Search for the cell housing the specified text and yield its [x, y] center coordinate. 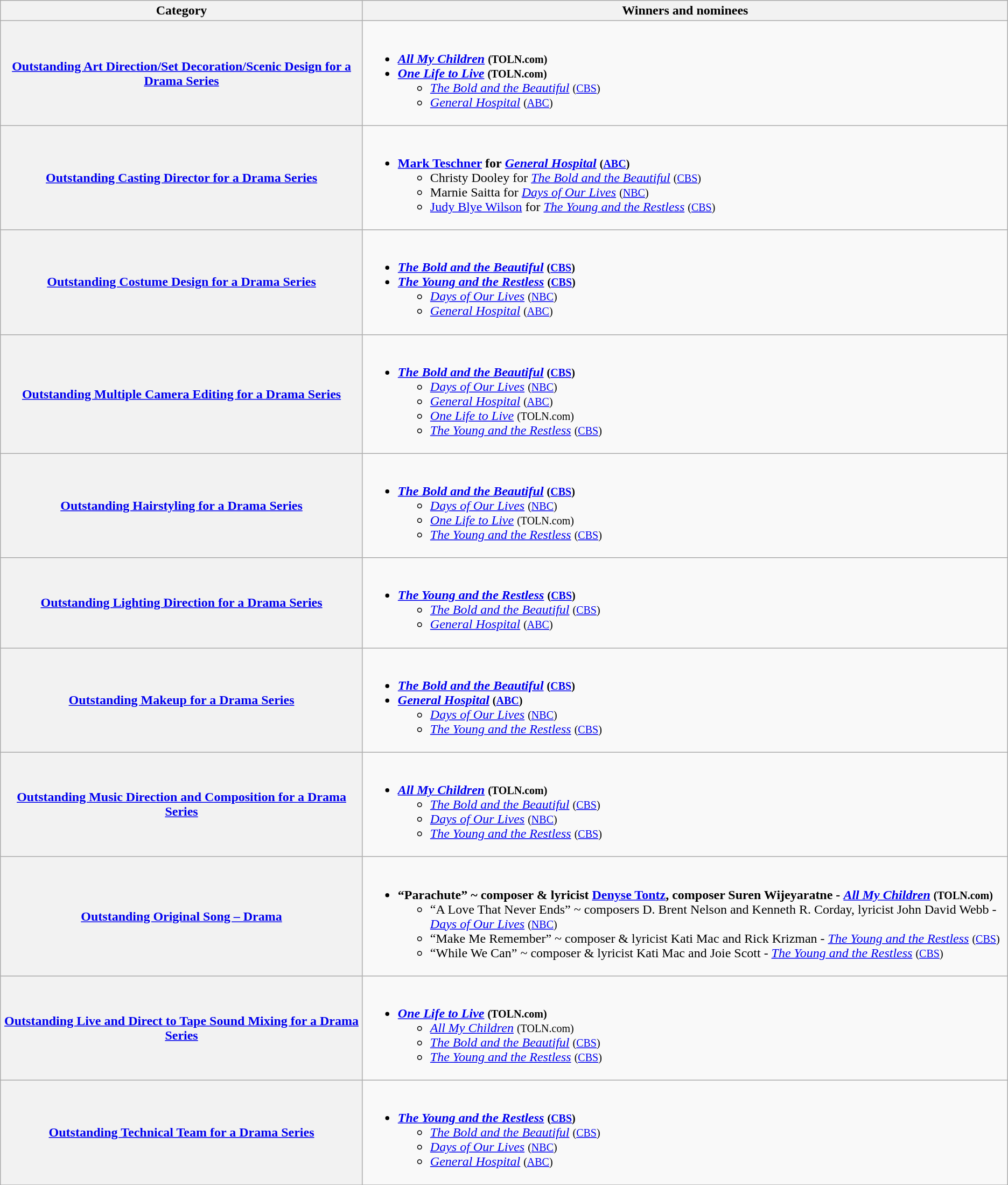
The Bold and the Beautiful (CBS)Days of Our Lives (NBC)One Life to Live (TOLN.com)The Young and the Restless (CBS) [685, 506]
Outstanding Music Direction and Composition for a Drama Series [182, 804]
Outstanding Makeup for a Drama Series [182, 700]
All My Children (TOLN.com)One Life to Live (TOLN.com)The Bold and the Beautiful (CBS)General Hospital (ABC) [685, 73]
The Bold and the Beautiful (CBS)The Young and the Restless (CBS)Days of Our Lives (NBC)General Hospital (ABC) [685, 282]
Outstanding Lighting Direction for a Drama Series [182, 603]
The Young and the Restless (CBS)The Bold and the Beautiful (CBS)Days of Our Lives (NBC)General Hospital (ABC) [685, 1132]
One Life to Live (TOLN.com)All My Children (TOLN.com)The Bold and the Beautiful (CBS)The Young and the Restless (CBS) [685, 1028]
Outstanding Technical Team for a Drama Series [182, 1132]
Outstanding Casting Director for a Drama Series [182, 178]
Outstanding Art Direction/Set Decoration/Scenic Design for a Drama Series [182, 73]
All My Children (TOLN.com)The Bold and the Beautiful (CBS)Days of Our Lives (NBC)The Young and the Restless (CBS) [685, 804]
Outstanding Original Song – Drama [182, 916]
Category [182, 11]
The Bold and the Beautiful (CBS)Days of Our Lives (NBC)General Hospital (ABC)One Life to Live (TOLN.com)The Young and the Restless (CBS) [685, 394]
The Bold and the Beautiful (CBS)General Hospital (ABC)Days of Our Lives (NBC)The Young and the Restless (CBS) [685, 700]
Winners and nominees [685, 11]
Outstanding Hairstyling for a Drama Series [182, 506]
The Young and the Restless (CBS)The Bold and the Beautiful (CBS)General Hospital (ABC) [685, 603]
Outstanding Costume Design for a Drama Series [182, 282]
Outstanding Live and Direct to Tape Sound Mixing for a Drama Series [182, 1028]
Outstanding Multiple Camera Editing for a Drama Series [182, 394]
